Scan for the cell matching the given text and deliver its (X, Y) coordinate at center. 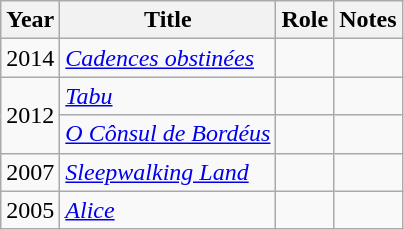
2012 (30, 115)
Cadences obstinées (168, 58)
O Cônsul de Bordéus (168, 134)
2005 (30, 210)
Role (305, 20)
Sleepwalking Land (168, 172)
2007 (30, 172)
Year (30, 20)
2014 (30, 58)
Tabu (168, 96)
Title (168, 20)
Alice (168, 210)
Notes (368, 20)
